Output the (x, y) coordinate of the center of the cell containing the given text.  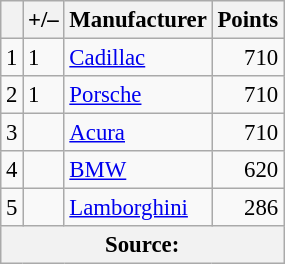
Source: (142, 245)
4 (12, 170)
Cadillac (138, 58)
+/– (44, 20)
BMW (138, 170)
5 (12, 208)
286 (248, 208)
Points (248, 20)
620 (248, 170)
2 (12, 95)
3 (12, 133)
Acura (138, 133)
Manufacturer (138, 20)
Porsche (138, 95)
Lamborghini (138, 208)
